From the cell containing the given text, extract its center point as (x, y) coordinate. 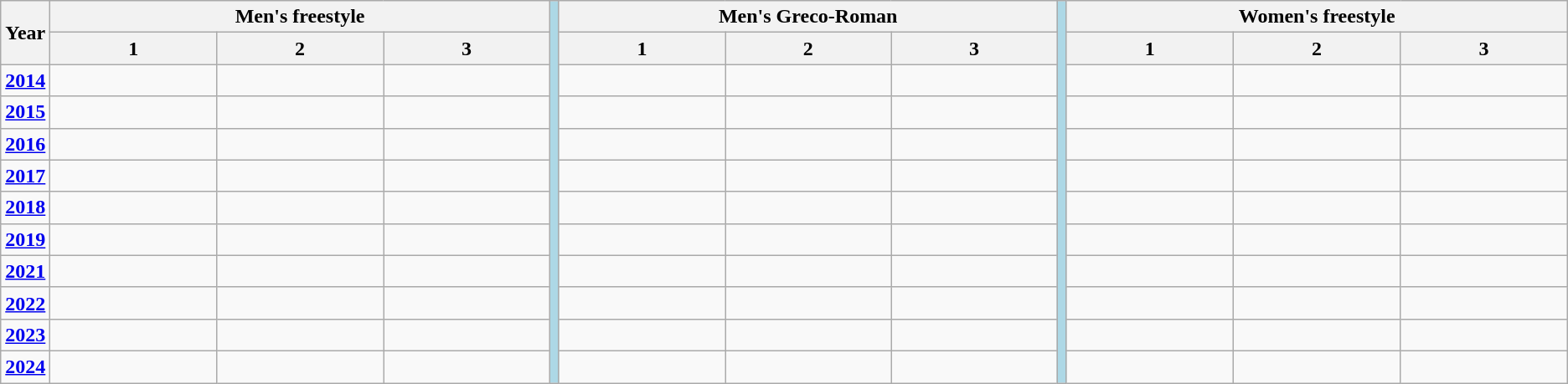
2021 (25, 271)
2024 (25, 366)
Year (25, 33)
2017 (25, 176)
2022 (25, 303)
2018 (25, 207)
Men's freestyle (300, 17)
2023 (25, 335)
2019 (25, 239)
2015 (25, 112)
2014 (25, 80)
Women's freestyle (1317, 17)
2016 (25, 144)
Men's Greco-Roman (807, 17)
